Return the (X, Y) coordinate for the center point of the cell that contains the specified text.  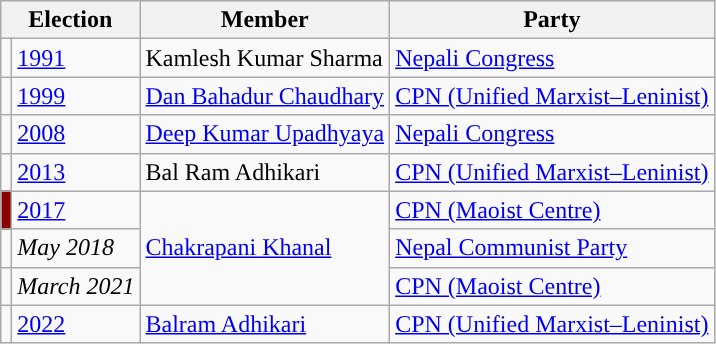
1999 (76, 96)
May 2018 (76, 248)
1991 (76, 58)
March 2021 (76, 286)
Dan Bahadur Chaudhary (265, 96)
Election (70, 20)
Balram Adhikari (265, 324)
Bal Ram Adhikari (265, 172)
Party (552, 20)
2022 (76, 324)
Deep Kumar Upadhyaya (265, 134)
2013 (76, 172)
Member (265, 20)
2008 (76, 134)
Chakrapani Khanal (265, 248)
Kamlesh Kumar Sharma (265, 58)
Nepal Communist Party (552, 248)
2017 (76, 210)
